Find where the given text appears and provide that cell's center as (x, y) coordinate. 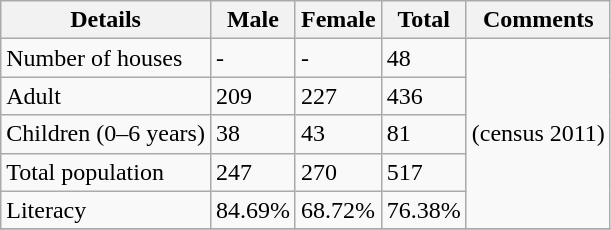
247 (252, 172)
Children (0–6 years) (106, 134)
270 (338, 172)
209 (252, 96)
227 (338, 96)
Total (424, 20)
Comments (538, 20)
517 (424, 172)
Female (338, 20)
Literacy (106, 210)
84.69% (252, 210)
436 (424, 96)
Number of houses (106, 58)
38 (252, 134)
48 (424, 58)
Total population (106, 172)
76.38% (424, 210)
68.72% (338, 210)
81 (424, 134)
(census 2011) (538, 134)
Adult (106, 96)
Male (252, 20)
Details (106, 20)
43 (338, 134)
